From the cell containing the given text, extract its center point as (X, Y) coordinate. 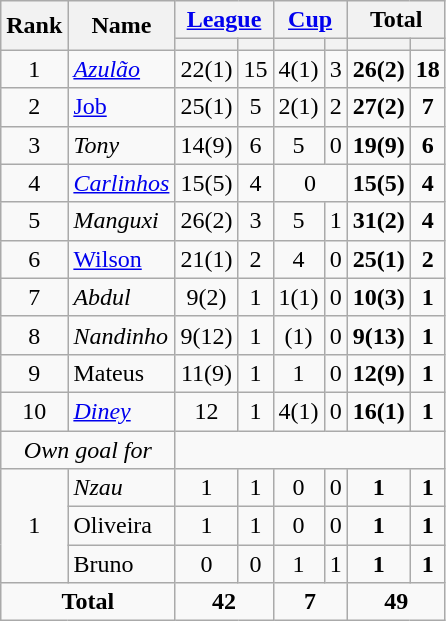
Oliveira (122, 526)
9(13) (378, 335)
Nandinho (122, 335)
10(3) (378, 297)
9(2) (206, 297)
Name (122, 26)
Diney (122, 411)
11(9) (206, 373)
15 (256, 69)
42 (224, 602)
19(9) (378, 145)
Azulão (122, 69)
16(1) (378, 411)
(1) (298, 335)
2(1) (298, 107)
31(2) (378, 221)
Abdul (122, 297)
Mateus (122, 373)
Job (122, 107)
22(1) (206, 69)
14(9) (206, 145)
Cup (310, 20)
League (224, 20)
21(1) (206, 259)
9 (34, 373)
Tony (122, 145)
10 (34, 411)
12(9) (378, 373)
49 (396, 602)
1(1) (298, 297)
Bruno (122, 564)
Carlinhos (122, 183)
Wilson (122, 259)
Nzau (122, 488)
Own goal for (88, 449)
Rank (34, 26)
27(2) (378, 107)
9(12) (206, 335)
Manguxi (122, 221)
12 (206, 411)
18 (428, 69)
8 (34, 335)
